Scan for the cell matching the given text and deliver its (x, y) coordinate at center. 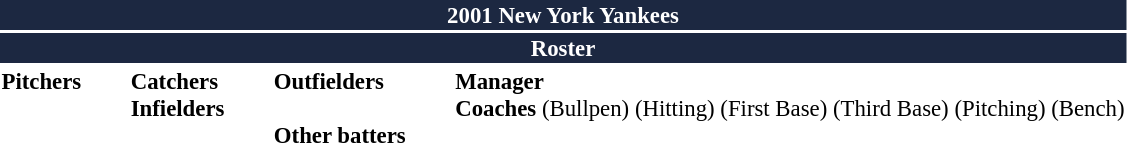
Roster (563, 48)
2001 New York Yankees (563, 15)
